Locate the cell with the specified text and output its [X, Y] center coordinate. 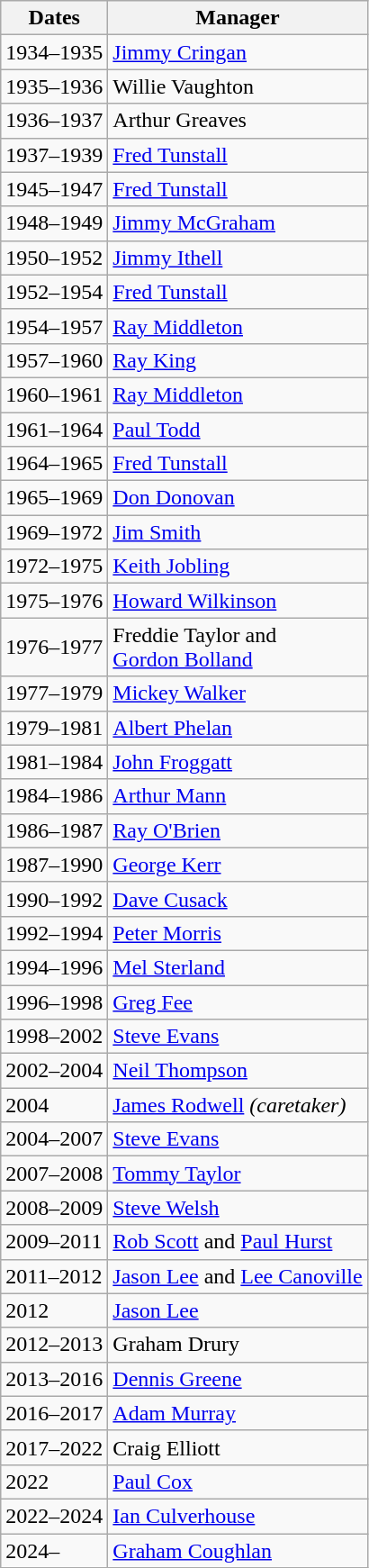
1986–1987 [54, 830]
Mel Sterland [238, 967]
2022–2024 [54, 1516]
Dennis Greene [238, 1379]
1954–1957 [54, 326]
James Rodwell (caretaker) [238, 1105]
Jimmy Ithell [238, 258]
1972–1975 [54, 566]
2004 [54, 1105]
Tommy Taylor [238, 1174]
John Froggatt [238, 762]
Willie Vaughton [238, 86]
Graham Coughlan [238, 1550]
1961–1964 [54, 430]
Jimmy Cringan [238, 52]
1977–1979 [54, 693]
2012–2013 [54, 1345]
1990–1992 [54, 899]
Don Donovan [238, 498]
Greg Fee [238, 1002]
1960–1961 [54, 394]
2004–2007 [54, 1139]
2024– [54, 1550]
2013–2016 [54, 1379]
Rob Scott and Paul Hurst [238, 1242]
1975–1976 [54, 601]
1965–1969 [54, 498]
1998–2002 [54, 1037]
Keith Jobling [238, 566]
1935–1936 [54, 86]
Ian Culverhouse [238, 1516]
Howard Wilkinson [238, 601]
Albert Phelan [238, 728]
1950–1952 [54, 258]
1984–1986 [54, 796]
1948–1949 [54, 223]
Jimmy McGraham [238, 223]
1969–1972 [54, 532]
2017–2022 [54, 1447]
1952–1954 [54, 292]
2012 [54, 1310]
Graham Drury [238, 1345]
1979–1981 [54, 728]
1996–1998 [54, 1002]
2022 [54, 1482]
1957–1960 [54, 360]
Steve Welsh [238, 1208]
2011–2012 [54, 1276]
1994–1996 [54, 967]
1936–1937 [54, 121]
Jason Lee and Lee Canoville [238, 1276]
Jim Smith [238, 532]
1987–1990 [54, 865]
1937–1939 [54, 155]
1976–1977 [54, 647]
1981–1984 [54, 762]
2016–2017 [54, 1413]
George Kerr [238, 865]
Freddie Taylor and Gordon Bolland [238, 647]
Arthur Mann [238, 796]
Paul Todd [238, 430]
Craig Elliott [238, 1447]
1945–1947 [54, 189]
Neil Thompson [238, 1071]
Peter Morris [238, 933]
Arthur Greaves [238, 121]
2009–2011 [54, 1242]
2002–2004 [54, 1071]
Adam Murray [238, 1413]
2008–2009 [54, 1208]
2007–2008 [54, 1174]
Paul Cox [238, 1482]
Jason Lee [238, 1310]
Ray O'Brien [238, 830]
1992–1994 [54, 933]
Ray King [238, 360]
Mickey Walker [238, 693]
Dave Cusack [238, 899]
1934–1935 [54, 52]
Manager [238, 18]
Dates [54, 18]
1964–1965 [54, 464]
